Output the (X, Y) coordinate of the center of the cell containing the given text.  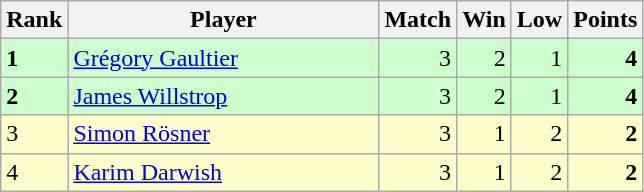
James Willstrop (224, 96)
Win (484, 20)
Low (539, 20)
Grégory Gaultier (224, 58)
Karim Darwish (224, 172)
Rank (34, 20)
Points (606, 20)
Match (418, 20)
Simon Rösner (224, 134)
Player (224, 20)
